Provide the [X, Y] coordinate of the cell's center where the given text is located.  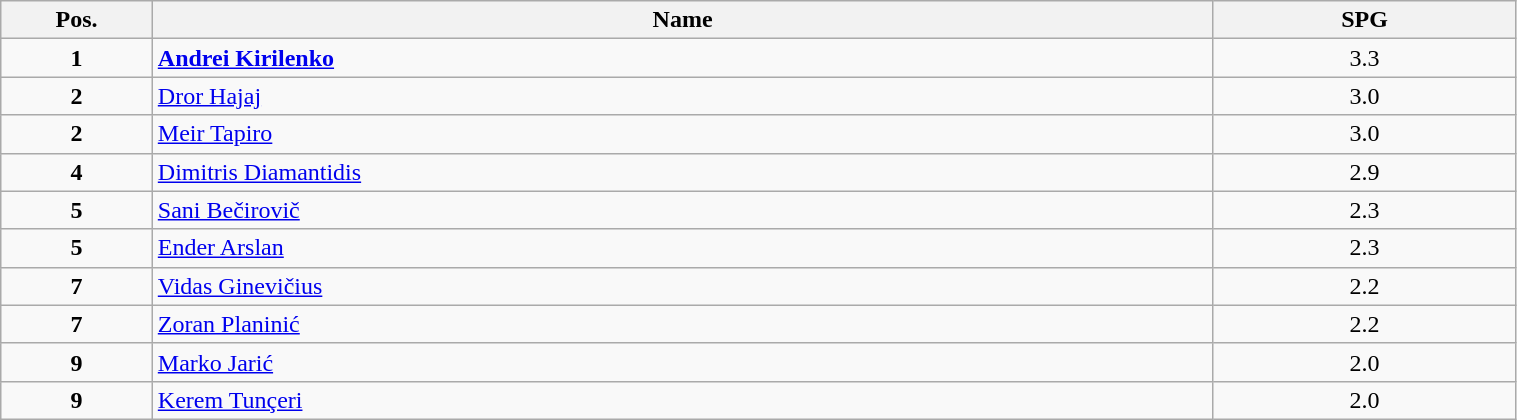
Kerem Tunçeri [682, 400]
Zoran Planinić [682, 324]
Ender Arslan [682, 248]
2.9 [1364, 172]
Marko Jarić [682, 362]
Dror Hajaj [682, 96]
SPG [1364, 20]
Dimitris Diamantidis [682, 172]
Meir Tapiro [682, 134]
3.3 [1364, 58]
Sani Bečirovič [682, 210]
Pos. [77, 20]
Vidas Ginevičius [682, 286]
4 [77, 172]
Andrei Kirilenko [682, 58]
Name [682, 20]
1 [77, 58]
